Detect which cell encompasses the target text, then output its (x, y) center coordinate. 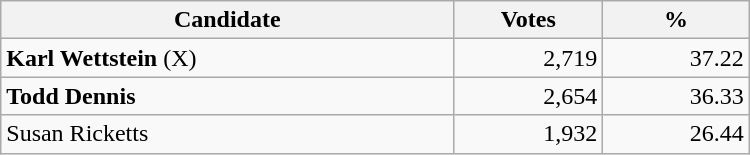
37.22 (676, 58)
Votes (528, 20)
2,719 (528, 58)
Karl Wettstein (X) (228, 58)
2,654 (528, 96)
Todd Dennis (228, 96)
Candidate (228, 20)
26.44 (676, 134)
1,932 (528, 134)
36.33 (676, 96)
Susan Ricketts (228, 134)
% (676, 20)
